Identify which cell holds the provided text, then report its [x, y] central coordinate. 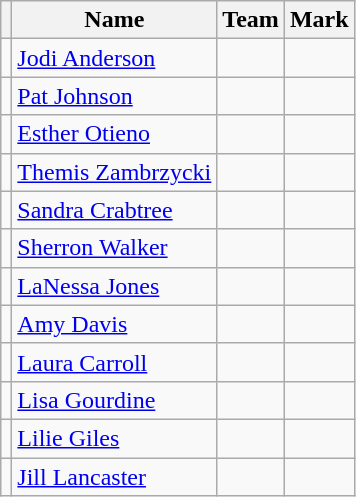
Sherron Walker [114, 248]
Jill Lancaster [114, 477]
Amy Davis [114, 324]
Sandra Crabtree [114, 210]
Name [114, 20]
Lisa Gourdine [114, 400]
LaNessa Jones [114, 286]
Jodi Anderson [114, 58]
Mark [319, 20]
Themis Zambrzycki [114, 172]
Laura Carroll [114, 362]
Lilie Giles [114, 438]
Pat Johnson [114, 96]
Team [251, 20]
Esther Otieno [114, 134]
